Extract the [x, y] coordinate from the center of the cell holding the provided text.  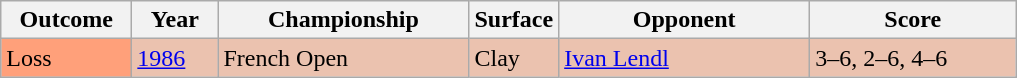
Opponent [684, 20]
3–6, 2–6, 4–6 [913, 58]
Surface [514, 20]
French Open [344, 58]
1986 [175, 58]
Championship [344, 20]
Loss [66, 58]
Year [175, 20]
Score [913, 20]
Ivan Lendl [684, 58]
Clay [514, 58]
Outcome [66, 20]
